Provide the [x, y] coordinate of the cell's center where the given text is located.  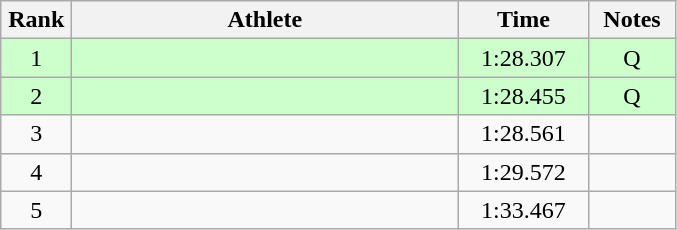
Time [524, 20]
1:33.467 [524, 210]
Rank [36, 20]
1 [36, 58]
1:28.561 [524, 134]
3 [36, 134]
4 [36, 172]
Notes [632, 20]
1:29.572 [524, 172]
2 [36, 96]
Athlete [265, 20]
5 [36, 210]
1:28.455 [524, 96]
1:28.307 [524, 58]
